Determine the [x, y] coordinate at the center of the cell enclosing the given text.  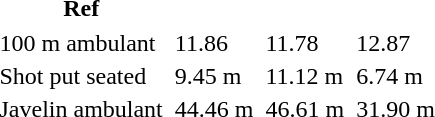
11.86 [214, 43]
11.78 [305, 43]
11.12 m [305, 76]
9.45 m [214, 76]
